For the text-containing cell, return its midpoint in [X, Y] coordinate format. 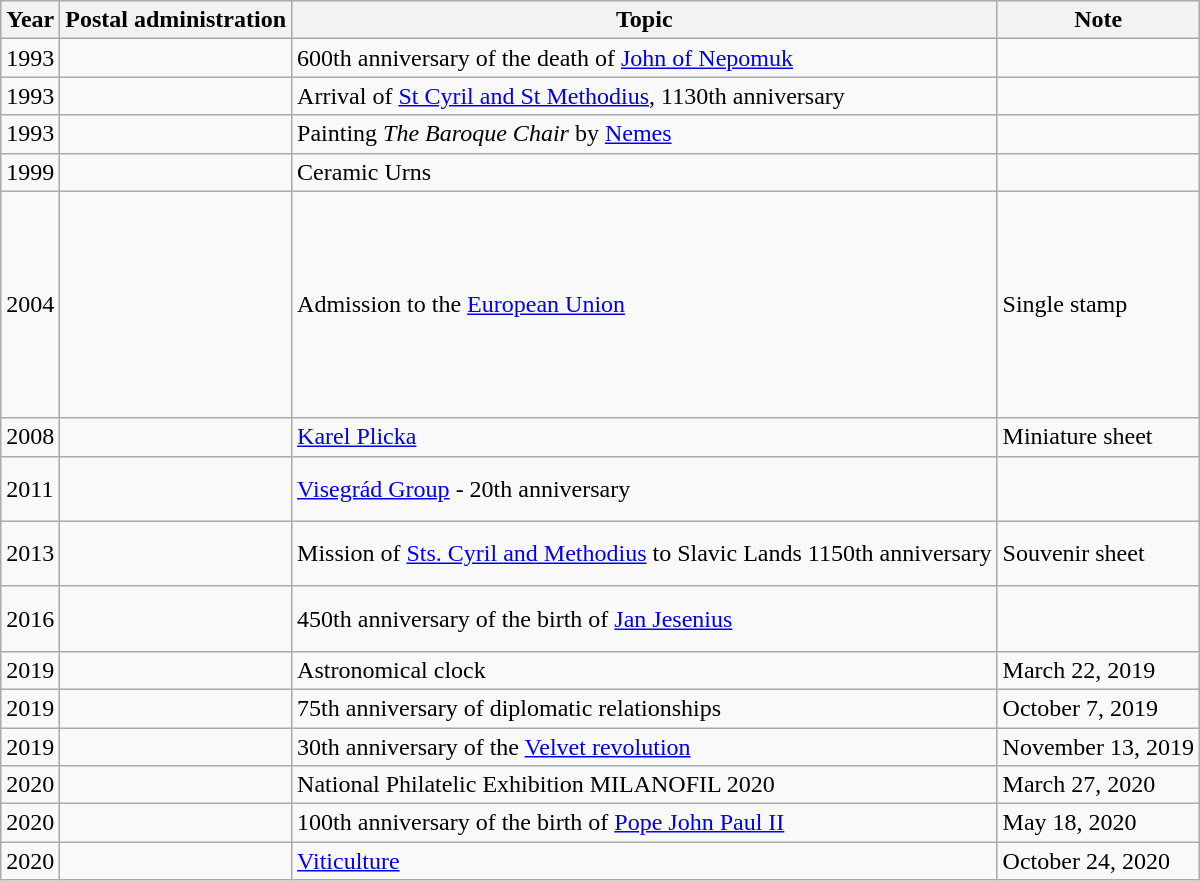
National Philatelic Exhibition MILANOFIL 2020 [644, 785]
March 27, 2020 [1098, 785]
October 7, 2019 [1098, 708]
Arrival of St Cyril and St Methodius, 1130th anniversary [644, 96]
Topic [644, 20]
Painting The Baroque Chair by Nemes [644, 134]
Viticulture [644, 861]
May 18, 2020 [1098, 823]
1999 [30, 172]
Karel Plicka [644, 437]
450th anniversary of the birth of Jan Jesenius [644, 618]
30th anniversary of the Velvet revolution [644, 747]
Note [1098, 20]
75th anniversary of diplomatic relationships [644, 708]
2004 [30, 304]
Visegrád Group - 20th anniversary [644, 488]
600th anniversary of the death of John of Nepomuk [644, 58]
Year [30, 20]
Postal administration [176, 20]
100th anniversary of the birth of Pope John Paul II [644, 823]
Miniature sheet [1098, 437]
Single stamp [1098, 304]
October 24, 2020 [1098, 861]
2016 [30, 618]
November 13, 2019 [1098, 747]
March 22, 2019 [1098, 670]
2011 [30, 488]
Souvenir sheet [1098, 554]
2008 [30, 437]
2013 [30, 554]
Ceramic Urns [644, 172]
Admission to the European Union [644, 304]
Astronomical clock [644, 670]
Mission of Sts. Cyril and Methodius to Slavic Lands 1150th anniversary [644, 554]
